Capture the cell that displays the provided text and extract its (X, Y) central coordinate. 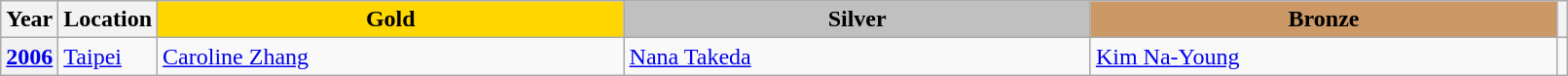
Caroline Zhang (391, 57)
Location (108, 19)
Gold (391, 19)
Kim Na-Young (1324, 57)
Bronze (1324, 19)
Year (29, 19)
Silver (857, 19)
Nana Takeda (857, 57)
Taipei (108, 57)
2006 (29, 57)
